Determine the (x, y) coordinate at the center of the cell enclosing the given text.  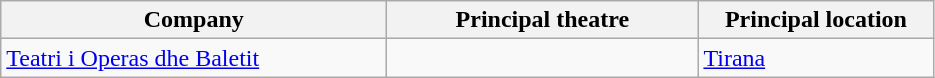
Principal theatre (542, 20)
Company (194, 20)
Tirana (816, 58)
Teatri i Operas dhe Baletit (194, 58)
Principal location (816, 20)
